Extract the (X, Y) coordinate from the center of the cell holding the provided text.  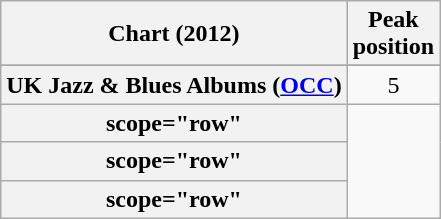
5 (393, 85)
UK Jazz & Blues Albums (OCC) (174, 85)
Peakposition (393, 34)
Chart (2012) (174, 34)
